Identify which cell holds the provided text, then report its (x, y) central coordinate. 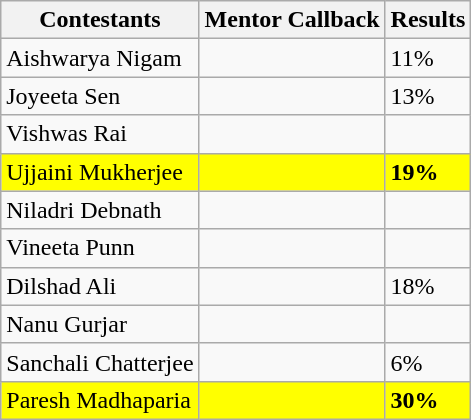
30% (428, 400)
Contestants (100, 20)
Ujjaini Mukherjee (100, 172)
6% (428, 362)
Joyeeta Sen (100, 96)
Paresh Madhaparia (100, 400)
Sanchali Chatterjee (100, 362)
Nanu Gurjar (100, 324)
Niladri Debnath (100, 210)
19% (428, 172)
13% (428, 96)
18% (428, 286)
Vineeta Punn (100, 248)
Vishwas Rai (100, 134)
Dilshad Ali (100, 286)
Aishwarya Nigam (100, 58)
Mentor Callback (292, 20)
Results (428, 20)
11% (428, 58)
